From the cell containing the given text, extract its center point as [x, y] coordinate. 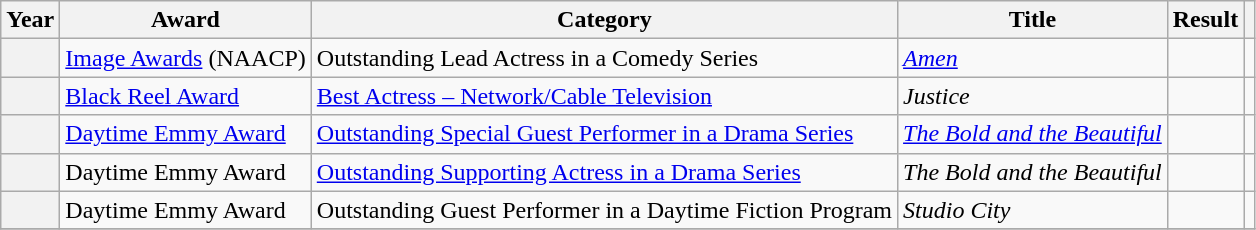
Title [1033, 20]
Award [186, 20]
Outstanding Lead Actress in a Comedy Series [604, 58]
Studio City [1033, 210]
Outstanding Supporting Actress in a Drama Series [604, 172]
Best Actress – Network/Cable Television [604, 96]
Year [30, 20]
Amen [1033, 58]
Category [604, 20]
Outstanding Special Guest Performer in a Drama Series [604, 134]
Result [1205, 20]
Black Reel Award [186, 96]
Image Awards (NAACP) [186, 58]
Outstanding Guest Performer in a Daytime Fiction Program [604, 210]
Justice [1033, 96]
